Search for the cell housing the specified text and yield its (x, y) center coordinate. 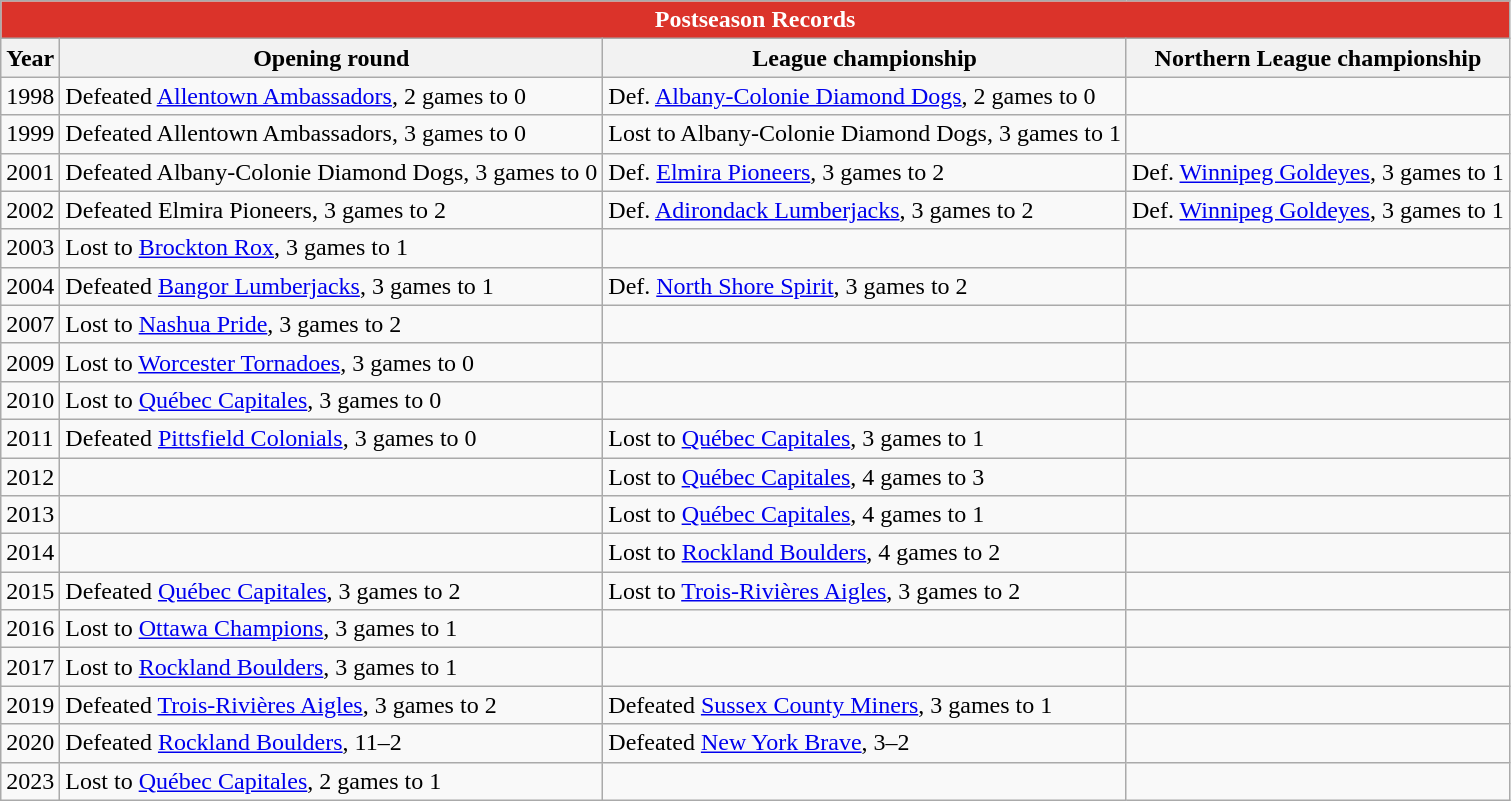
Opening round (332, 58)
2009 (30, 362)
Def. Albany-Colonie Diamond Dogs, 2 games to 0 (865, 96)
Defeated Albany-Colonie Diamond Dogs, 3 games to 0 (332, 172)
2012 (30, 477)
1999 (30, 134)
2011 (30, 438)
Def. Adirondack Lumberjacks, 3 games to 2 (865, 210)
2015 (30, 591)
Lost to Worcester Tornadoes, 3 games to 0 (332, 362)
2017 (30, 667)
Lost to Rockland Boulders, 4 games to 2 (865, 553)
2020 (30, 743)
Def. North Shore Spirit, 3 games to 2 (865, 286)
Def. Elmira Pioneers, 3 games to 2 (865, 172)
Defeated Pittsfield Colonials, 3 games to 0 (332, 438)
Defeated Rockland Boulders, 11–2 (332, 743)
Lost to Québec Capitales, 3 games to 1 (865, 438)
Lost to Ottawa Champions, 3 games to 1 (332, 629)
Defeated Allentown Ambassadors, 2 games to 0 (332, 96)
Postseason Records (756, 20)
Year (30, 58)
2010 (30, 400)
Lost to Brockton Rox, 3 games to 1 (332, 248)
2003 (30, 248)
Lost to Québec Capitales, 3 games to 0 (332, 400)
Lost to Québec Capitales, 4 games to 3 (865, 477)
Lost to Nashua Pride, 3 games to 2 (332, 324)
1998 (30, 96)
2001 (30, 172)
2004 (30, 286)
Defeated Sussex County Miners, 3 games to 1 (865, 705)
2023 (30, 781)
Northern League championship (1318, 58)
Lost to Rockland Boulders, 3 games to 1 (332, 667)
2014 (30, 553)
2002 (30, 210)
League championship (865, 58)
Defeated Elmira Pioneers, 3 games to 2 (332, 210)
Lost to Québec Capitales, 4 games to 1 (865, 515)
Defeated Trois-Rivières Aigles, 3 games to 2 (332, 705)
Defeated Québec Capitales, 3 games to 2 (332, 591)
Lost to Albany-Colonie Diamond Dogs, 3 games to 1 (865, 134)
Defeated Bangor Lumberjacks, 3 games to 1 (332, 286)
2007 (30, 324)
2016 (30, 629)
Defeated Allentown Ambassadors, 3 games to 0 (332, 134)
2013 (30, 515)
Lost to Québec Capitales, 2 games to 1 (332, 781)
Lost to Trois-Rivières Aigles, 3 games to 2 (865, 591)
Defeated New York Brave, 3–2 (865, 743)
2019 (30, 705)
